Determine the (X, Y) coordinate at the center of the cell enclosing the given text.  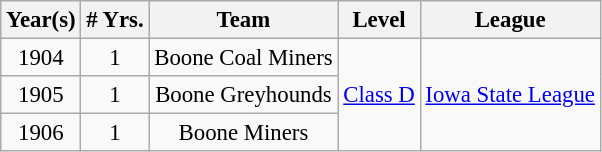
Boone Greyhounds (244, 95)
Year(s) (41, 20)
Class D (379, 96)
1905 (41, 95)
# Yrs. (115, 20)
Boone Coal Miners (244, 58)
1906 (41, 133)
Team (244, 20)
1904 (41, 58)
Iowa State League (510, 96)
Boone Miners (244, 133)
League (510, 20)
Level (379, 20)
